Extract the (x, y) coordinate from the center of the cell holding the provided text.  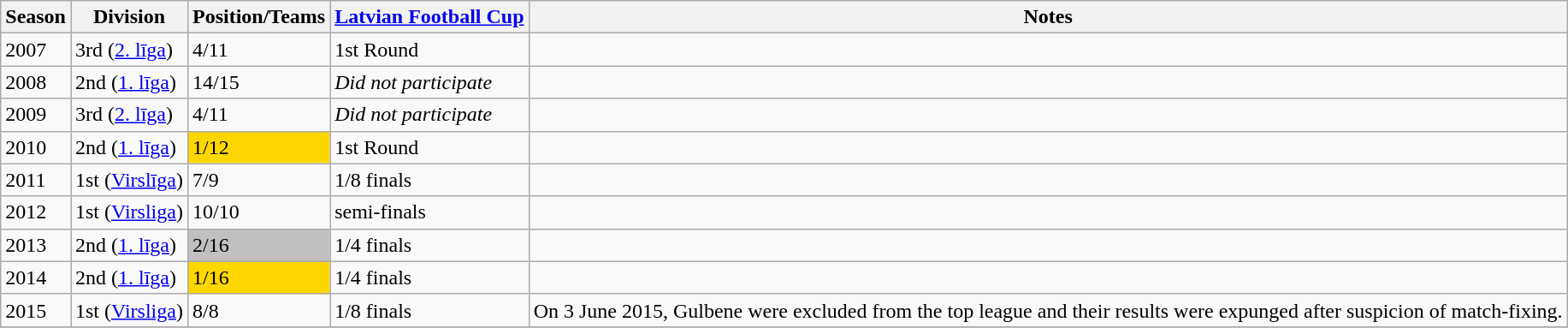
On 3 June 2015, Gulbene were excluded from the top league and their results were expunged after suspicion of match-fixing. (1048, 310)
2014 (36, 277)
1/12 (258, 147)
2013 (36, 245)
1st (Virslīga) (128, 180)
Season (36, 17)
2010 (36, 147)
2009 (36, 115)
2015 (36, 310)
14/15 (258, 82)
1/16 (258, 277)
Position/Teams (258, 17)
2/16 (258, 245)
8/8 (258, 310)
2008 (36, 82)
2012 (36, 212)
10/10 (258, 212)
Division (128, 17)
semi-finals (429, 212)
2007 (36, 50)
Latvian Football Cup (429, 17)
2011 (36, 180)
Notes (1048, 17)
7/9 (258, 180)
